Scan for the cell matching the given text and deliver its [x, y] coordinate at center. 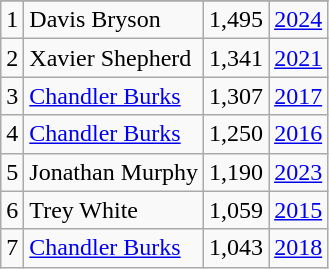
3 [12, 96]
1,059 [236, 210]
2023 [298, 172]
1,495 [236, 20]
Trey White [114, 210]
4 [12, 134]
2 [12, 58]
1,190 [236, 172]
Jonathan Murphy [114, 172]
1 [12, 20]
5 [12, 172]
Xavier Shepherd [114, 58]
2015 [298, 210]
1,250 [236, 134]
2024 [298, 20]
Davis Bryson [114, 20]
2018 [298, 248]
2017 [298, 96]
2021 [298, 58]
1,307 [236, 96]
6 [12, 210]
1,341 [236, 58]
7 [12, 248]
2016 [298, 134]
1,043 [236, 248]
